Search for the cell housing the specified text and yield its (x, y) center coordinate. 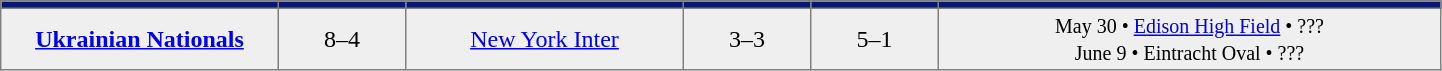
May 30 • Edison High Field • ???June 9 • Eintracht Oval • ??? (1189, 39)
3–3 (747, 39)
5–1 (875, 39)
8–4 (342, 39)
Ukrainian Nationals (140, 39)
New York Inter (545, 39)
